Output the (x, y) coordinate of the center of the cell containing the given text.  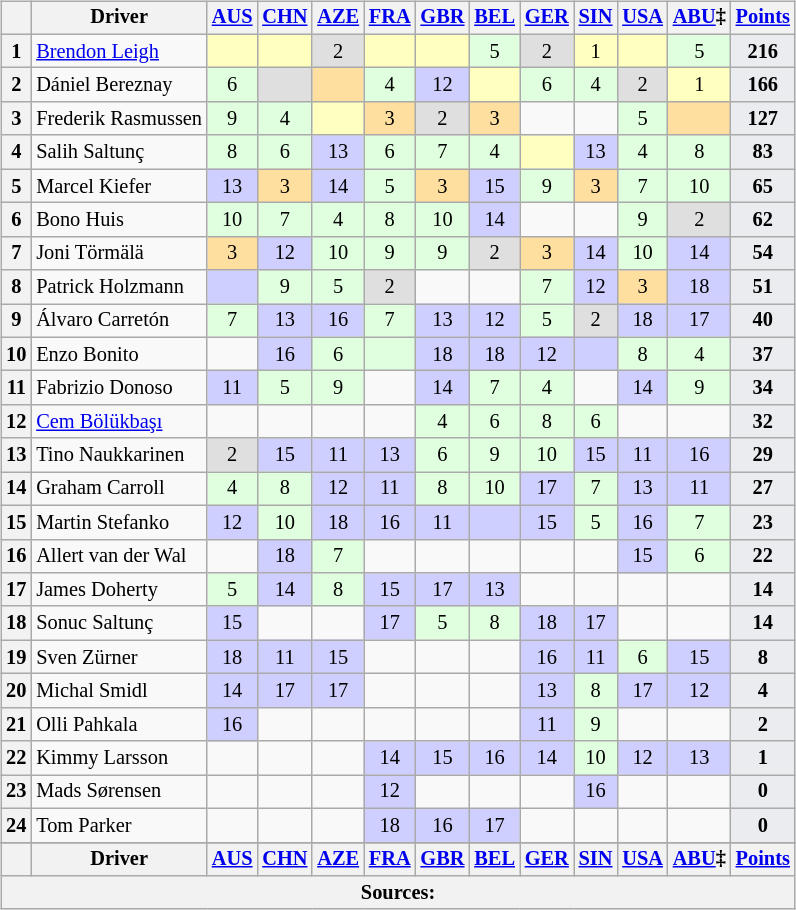
29 (763, 455)
19 (16, 657)
Dániel Bereznay (119, 85)
Tino Naukkarinen (119, 455)
37 (763, 354)
Joni Törmälä (119, 253)
Álvaro Carretón (119, 321)
Frederik Rasmussen (119, 119)
Tom Parker (119, 825)
Kimmy Larsson (119, 758)
Sven Zürner (119, 657)
32 (763, 422)
34 (763, 388)
Graham Carroll (119, 489)
20 (16, 691)
Sonuc Saltunç (119, 623)
Mads Sørensen (119, 792)
Martin Stefanko (119, 522)
54 (763, 253)
Allert van der Wal (119, 556)
Cem Bölükbaşı (119, 422)
Marcel Kiefer (119, 186)
Olli Pahkala (119, 724)
127 (763, 119)
Bono Huis (119, 220)
James Doherty (119, 590)
24 (16, 825)
51 (763, 287)
65 (763, 186)
40 (763, 321)
Salih Saltunç (119, 152)
Michal Smidl (119, 691)
Sources: (398, 893)
Enzo Bonito (119, 354)
Fabrizio Donoso (119, 388)
83 (763, 152)
166 (763, 85)
21 (16, 724)
Patrick Holzmann (119, 287)
62 (763, 220)
216 (763, 51)
Brendon Leigh (119, 51)
27 (763, 489)
